Capture the cell that displays the provided text and extract its (x, y) central coordinate. 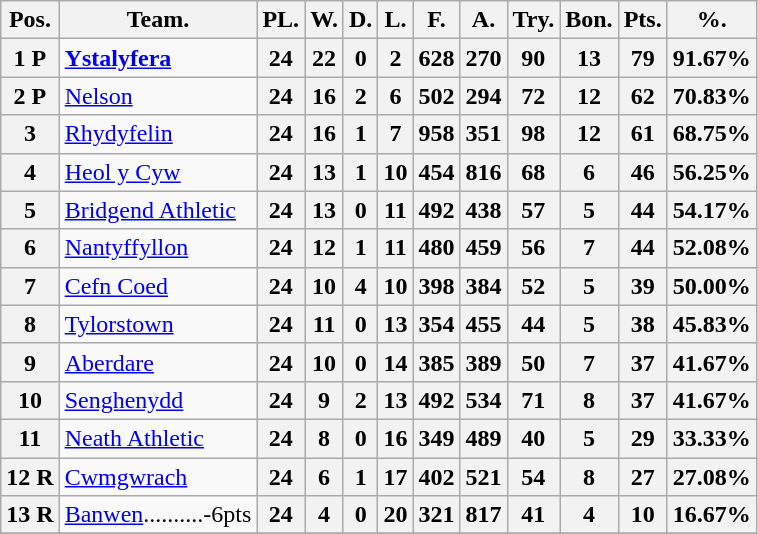
Nelson (158, 96)
90 (534, 58)
20 (396, 515)
71 (534, 400)
33.33% (712, 438)
Tylorstown (158, 324)
354 (436, 324)
62 (642, 96)
Ystalyfera (158, 58)
F. (436, 20)
50 (534, 362)
270 (484, 58)
389 (484, 362)
Bon. (589, 20)
27 (642, 477)
45.83% (712, 324)
PL. (281, 20)
Heol y Cyw (158, 172)
817 (484, 515)
40 (534, 438)
L. (396, 20)
459 (484, 248)
455 (484, 324)
52 (534, 286)
50.00% (712, 286)
489 (484, 438)
38 (642, 324)
438 (484, 210)
454 (436, 172)
Team. (158, 20)
98 (534, 134)
1 P (30, 58)
521 (484, 477)
349 (436, 438)
351 (484, 134)
27.08% (712, 477)
68.75% (712, 134)
56 (534, 248)
39 (642, 286)
17 (396, 477)
Try. (534, 20)
57 (534, 210)
29 (642, 438)
W. (324, 20)
68 (534, 172)
321 (436, 515)
A. (484, 20)
Neath Athletic (158, 438)
480 (436, 248)
52.08% (712, 248)
294 (484, 96)
54 (534, 477)
72 (534, 96)
398 (436, 286)
Cwmgwrach (158, 477)
816 (484, 172)
Senghenydd (158, 400)
56.25% (712, 172)
385 (436, 362)
91.67% (712, 58)
22 (324, 58)
2 P (30, 96)
12 R (30, 477)
Banwen..........-6pts (158, 515)
54.17% (712, 210)
46 (642, 172)
41 (534, 515)
Cefn Coed (158, 286)
79 (642, 58)
Nantyffyllon (158, 248)
402 (436, 477)
628 (436, 58)
384 (484, 286)
D. (360, 20)
502 (436, 96)
13 R (30, 515)
534 (484, 400)
Aberdare (158, 362)
70.83% (712, 96)
Pts. (642, 20)
Rhydyfelin (158, 134)
16.67% (712, 515)
Pos. (30, 20)
61 (642, 134)
14 (396, 362)
Bridgend Athletic (158, 210)
%. (712, 20)
3 (30, 134)
958 (436, 134)
